For the text-containing cell, return its midpoint in [x, y] coordinate format. 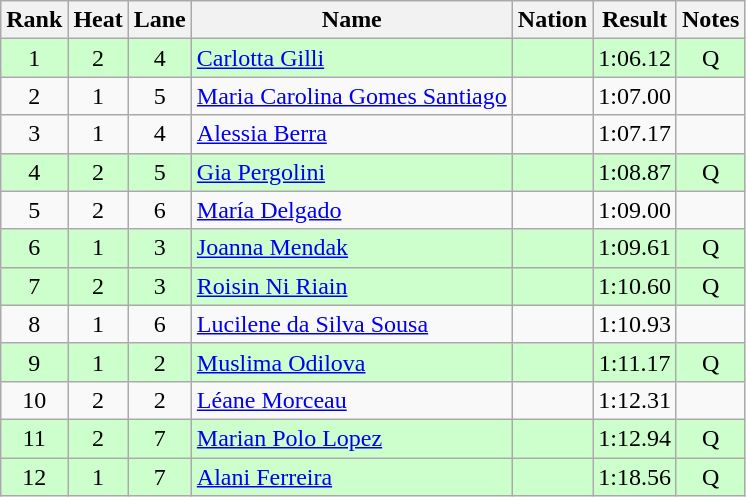
Maria Carolina Gomes Santiago [352, 96]
Rank [34, 20]
1:11.17 [635, 362]
Notes [710, 20]
Name [352, 20]
9 [34, 362]
1:10.93 [635, 324]
1:09.61 [635, 248]
1:12.94 [635, 438]
Lucilene da Silva Sousa [352, 324]
1:07.00 [635, 96]
Gia Pergolini [352, 172]
Marian Polo Lopez [352, 438]
8 [34, 324]
Muslima Odilova [352, 362]
1:06.12 [635, 58]
Lane [160, 20]
Result [635, 20]
Heat [98, 20]
11 [34, 438]
María Delgado [352, 210]
10 [34, 400]
1:12.31 [635, 400]
Carlotta Gilli [352, 58]
Léane Morceau [352, 400]
Joanna Mendak [352, 248]
Alani Ferreira [352, 477]
Nation [552, 20]
Roisin Ni Riain [352, 286]
Alessia Berra [352, 134]
1:10.60 [635, 286]
1:09.00 [635, 210]
1:18.56 [635, 477]
1:07.17 [635, 134]
12 [34, 477]
1:08.87 [635, 172]
